For the text-containing cell, return its midpoint in (x, y) coordinate format. 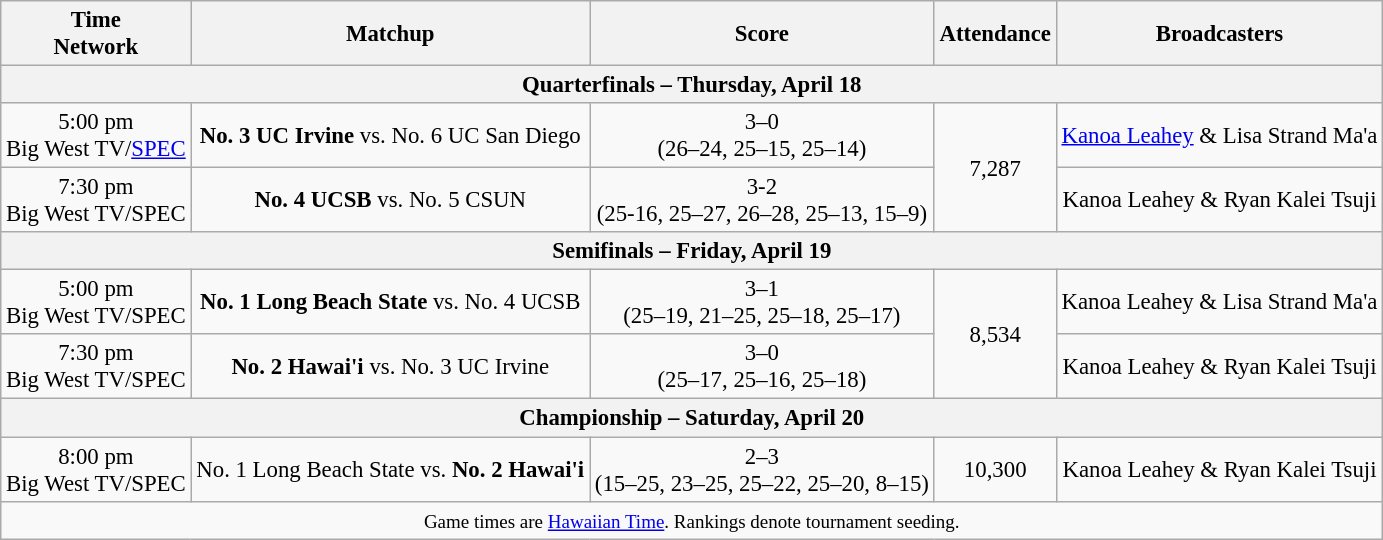
3-2(25-16, 25–27, 26–28, 25–13, 15–9) (762, 200)
Game times are Hawaiian Time. Rankings denote tournament seeding. (692, 520)
Score (762, 34)
No. 1 Long Beach State vs. No. 2 Hawai'i (390, 470)
Championship – Saturday, April 20 (692, 418)
No. 2 Hawai'i vs. No. 3 UC Irvine (390, 366)
2–3(15–25, 23–25, 25–22, 25–20, 8–15) (762, 470)
No. 1 Long Beach State vs. No. 4 UCSB (390, 302)
3–0(26–24, 25–15, 25–14) (762, 136)
Matchup (390, 34)
3–0(25–17, 25–16, 25–18) (762, 366)
Broadcasters (1220, 34)
Attendance (995, 34)
No. 3 UC Irvine vs. No. 6 UC San Diego (390, 136)
Semifinals – Friday, April 19 (692, 251)
8:00 pmBig West TV/SPEC (96, 470)
No. 4 UCSB vs. No. 5 CSUN (390, 200)
8,534 (995, 334)
Quarterfinals – Thursday, April 18 (692, 85)
3–1(25–19, 21–25, 25–18, 25–17) (762, 302)
TimeNetwork (96, 34)
10,300 (995, 470)
7,287 (995, 168)
